Output the (x, y) coordinate of the center of the cell containing the given text.  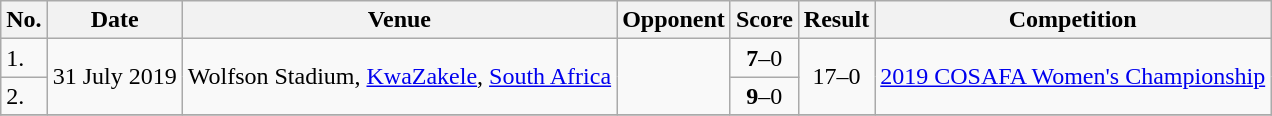
Wolfson Stadium, KwaZakele, South Africa (399, 77)
Competition (1073, 20)
Opponent (674, 20)
2019 COSAFA Women's Championship (1073, 77)
7–0 (764, 58)
Venue (399, 20)
Score (764, 20)
Result (836, 20)
31 July 2019 (114, 77)
2. (24, 96)
9–0 (764, 96)
17–0 (836, 77)
Date (114, 20)
No. (24, 20)
1. (24, 58)
